Locate the cell with the specified text and output its (X, Y) center coordinate. 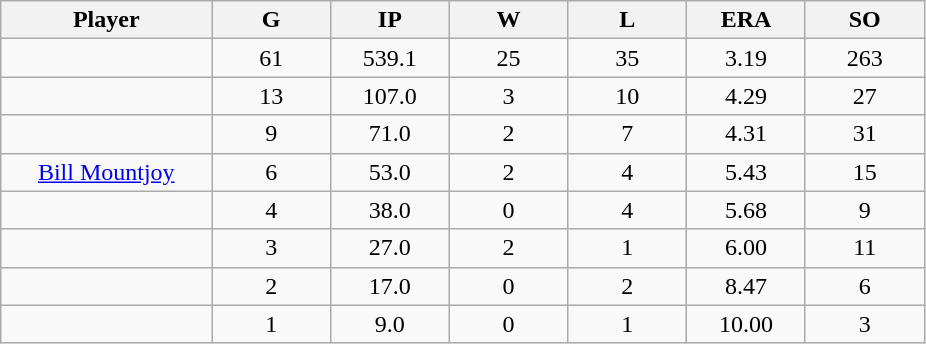
6.00 (746, 248)
35 (628, 58)
G (272, 20)
17.0 (390, 286)
27 (864, 96)
7 (628, 134)
IP (390, 20)
53.0 (390, 172)
31 (864, 134)
W (508, 20)
SO (864, 20)
9.0 (390, 324)
Bill Mountjoy (106, 172)
11 (864, 248)
Player (106, 20)
15 (864, 172)
71.0 (390, 134)
3.19 (746, 58)
38.0 (390, 210)
27.0 (390, 248)
61 (272, 58)
5.68 (746, 210)
13 (272, 96)
4.31 (746, 134)
5.43 (746, 172)
ERA (746, 20)
4.29 (746, 96)
10.00 (746, 324)
25 (508, 58)
8.47 (746, 286)
263 (864, 58)
107.0 (390, 96)
L (628, 20)
539.1 (390, 58)
10 (628, 96)
